Determine the [x, y] coordinate at the center of the cell enclosing the given text.  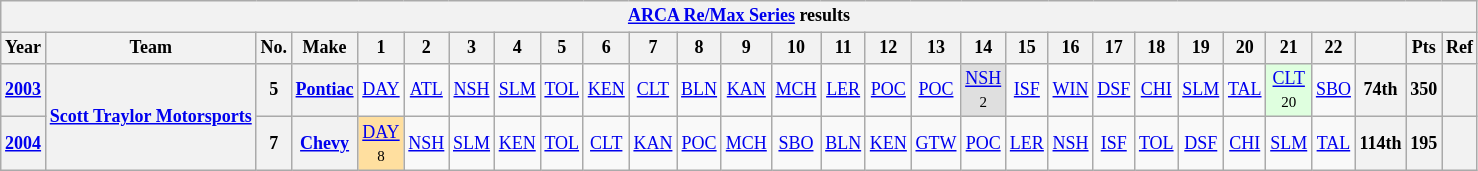
Year [24, 48]
DAY [381, 90]
16 [1070, 48]
1 [381, 48]
Scott Traylor Motorsports [150, 116]
NSH2 [984, 90]
18 [1156, 48]
ATL [426, 90]
21 [1289, 48]
13 [936, 48]
Make [324, 48]
GTW [936, 144]
74th [1380, 90]
DAY8 [381, 144]
Pts [1424, 48]
14 [984, 48]
114th [1380, 144]
12 [888, 48]
WIN [1070, 90]
Chevy [324, 144]
195 [1424, 144]
3 [472, 48]
CLT20 [1289, 90]
20 [1245, 48]
17 [1114, 48]
10 [796, 48]
350 [1424, 90]
2004 [24, 144]
2003 [24, 90]
6 [606, 48]
2 [426, 48]
4 [517, 48]
ARCA Re/Max Series results [740, 16]
11 [844, 48]
Team [150, 48]
8 [700, 48]
19 [1201, 48]
15 [1028, 48]
9 [746, 48]
No. [274, 48]
Ref [1460, 48]
Pontiac [324, 90]
22 [1334, 48]
